Provide the [x, y] coordinate of the cell's center where the given text is located.  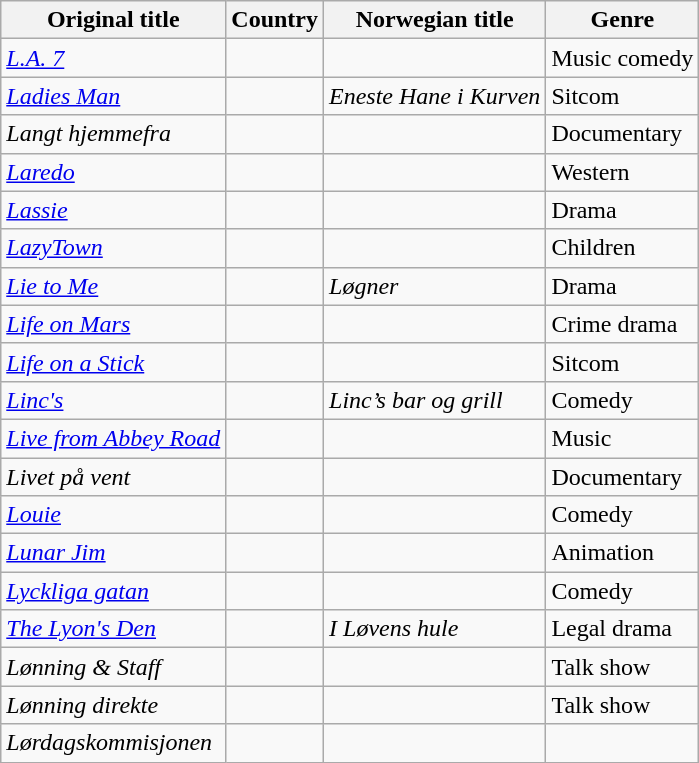
Children [622, 248]
Music comedy [622, 58]
Western [622, 172]
Louie [114, 515]
Lunar Jim [114, 553]
I Løvens hule [435, 629]
Lønning & Staff [114, 667]
Original title [114, 20]
Løgner [435, 286]
Lyckliga gatan [114, 591]
Linc’s bar og grill [435, 400]
Lie to Me [114, 286]
Legal drama [622, 629]
Country [275, 20]
Life on Mars [114, 324]
Laredo [114, 172]
Langt hjemmefra [114, 134]
Animation [622, 553]
Linc's [114, 400]
Lønning direkte [114, 705]
Music [622, 438]
Genre [622, 20]
Life on a Stick [114, 362]
The Lyon's Den [114, 629]
Ladies Man [114, 96]
Lassie [114, 210]
Norwegian title [435, 20]
Lørdagskommisjonen [114, 743]
L.A. 7 [114, 58]
Livet på vent [114, 477]
LazyTown [114, 248]
Crime drama [622, 324]
Live from Abbey Road [114, 438]
Eneste Hane i Kurven [435, 96]
